Extract the (X, Y) coordinate from the center of the cell holding the provided text.  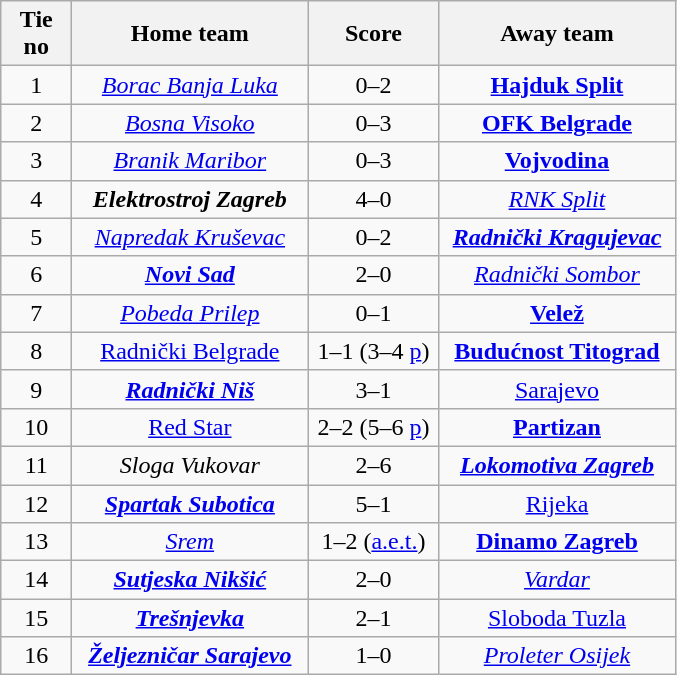
1–2 (a.e.t.) (374, 542)
13 (36, 542)
Hajduk Split (557, 85)
Novi Sad (190, 275)
Bosna Visoko (190, 123)
Lokomotiva Zagreb (557, 465)
Željezničar Sarajevo (190, 656)
10 (36, 427)
Spartak Subotica (190, 503)
6 (36, 275)
Partizan (557, 427)
Elektrostroj Zagreb (190, 199)
Radnički Niš (190, 389)
Sloga Vukovar (190, 465)
14 (36, 580)
2–6 (374, 465)
Napredak Kruševac (190, 237)
Radnički Belgrade (190, 351)
Budućnost Titograd (557, 351)
Radnički Sombor (557, 275)
2–1 (374, 618)
Vojvodina (557, 161)
3 (36, 161)
2 (36, 123)
Proleter Osijek (557, 656)
1–1 (3–4 p) (374, 351)
OFK Belgrade (557, 123)
Vardar (557, 580)
5 (36, 237)
Trešnjevka (190, 618)
3–1 (374, 389)
Velež (557, 313)
Away team (557, 34)
7 (36, 313)
Dinamo Zagreb (557, 542)
4–0 (374, 199)
Rijeka (557, 503)
9 (36, 389)
11 (36, 465)
0–1 (374, 313)
RNK Split (557, 199)
15 (36, 618)
16 (36, 656)
Radnički Kragujevac (557, 237)
Pobeda Prilep (190, 313)
12 (36, 503)
1 (36, 85)
Branik Maribor (190, 161)
2–2 (5–6 p) (374, 427)
Home team (190, 34)
Red Star (190, 427)
Srem (190, 542)
5–1 (374, 503)
8 (36, 351)
Tie no (36, 34)
Sloboda Tuzla (557, 618)
1–0 (374, 656)
Sarajevo (557, 389)
4 (36, 199)
Score (374, 34)
Sutjeska Nikšić (190, 580)
Borac Banja Luka (190, 85)
